Extract the [x, y] coordinate from the center of the cell holding the provided text.  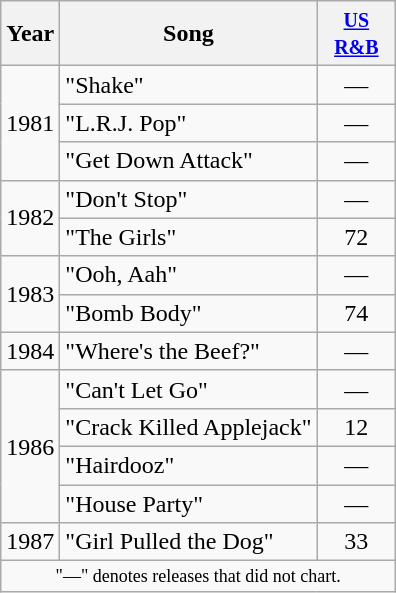
"Get Down Attack" [188, 161]
"Where's the Beef?" [188, 351]
74 [356, 313]
1981 [30, 123]
Song [188, 34]
"The Girls" [188, 237]
1982 [30, 218]
"Shake" [188, 85]
"Crack Killed Applejack" [188, 427]
"—" denotes releases that did not chart. [198, 576]
"Girl Pulled the Dog" [188, 542]
"Ooh, Aah" [188, 275]
1987 [30, 542]
1983 [30, 294]
"House Party" [188, 503]
"Don't Stop" [188, 199]
1986 [30, 446]
33 [356, 542]
"Hairdooz" [188, 465]
US R&B [356, 34]
"Bomb Body" [188, 313]
1984 [30, 351]
Year [30, 34]
"Can't Let Go" [188, 389]
"L.R.J. Pop" [188, 123]
72 [356, 237]
12 [356, 427]
